Return (X, Y) of the center of cell containing provided text 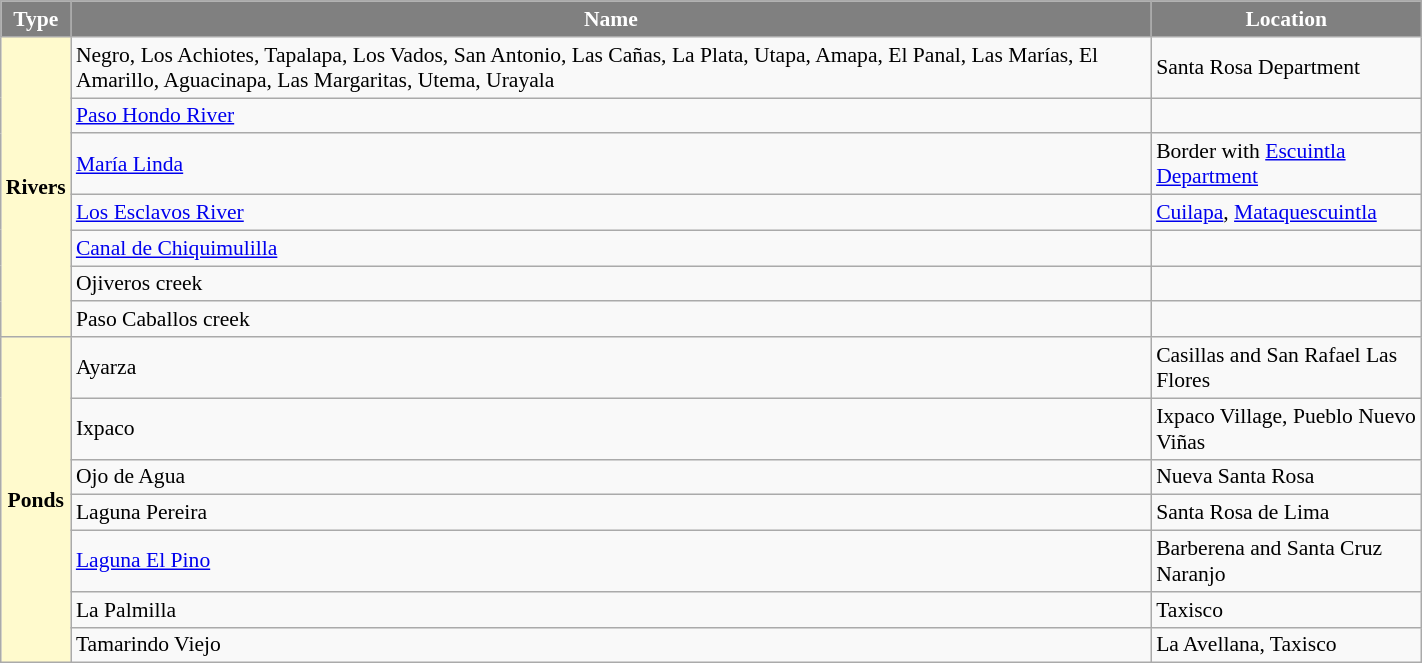
Ojiveros creek (611, 284)
Paso Hondo River (611, 116)
María Linda (611, 164)
Location (1286, 19)
Tamarindo Viejo (611, 645)
Rivers (36, 187)
Laguna Pereira (611, 513)
La Avellana, Taxisco (1286, 645)
Nueva Santa Rosa (1286, 477)
Name (611, 19)
Laguna El Pino (611, 562)
Taxisco (1286, 610)
Barberena and Santa Cruz Naranjo (1286, 562)
Ojo de Agua (611, 477)
Type (36, 19)
Santa Rosa de Lima (1286, 513)
Ayarza (611, 368)
Paso Caballos creek (611, 320)
Los Esclavos River (611, 213)
Cuilapa, Mataquescuintla (1286, 213)
Ponds (36, 500)
Ixpaco (611, 428)
La Palmilla (611, 610)
Ixpaco Village, Pueblo Nuevo Viñas (1286, 428)
Border with Escuintla Department (1286, 164)
Santa Rosa Department (1286, 68)
Casillas and San Rafael Las Flores (1286, 368)
Canal de Chiquimulilla (611, 248)
